Return the (X, Y) coordinate for the center point of the cell that contains the specified text.  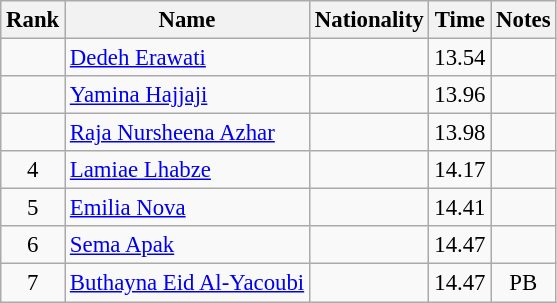
14.41 (460, 208)
Raja Nursheena Azhar (188, 133)
Rank (33, 20)
Time (460, 20)
Emilia Nova (188, 208)
PB (524, 283)
13.98 (460, 133)
Nationality (368, 20)
4 (33, 170)
Dedeh Erawati (188, 58)
5 (33, 208)
Notes (524, 20)
13.54 (460, 58)
Buthayna Eid Al-Yacoubi (188, 283)
6 (33, 245)
7 (33, 283)
Sema Apak (188, 245)
Lamiae Lhabze (188, 170)
Name (188, 20)
13.96 (460, 95)
Yamina Hajjaji (188, 95)
14.17 (460, 170)
